Find where the given text appears and provide that cell's center as (X, Y) coordinate. 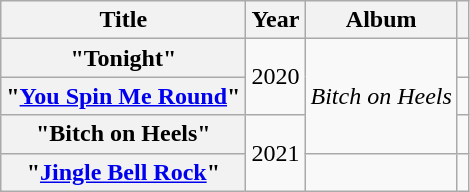
Bitch on Heels (381, 96)
2020 (276, 77)
2021 (276, 153)
"You Spin Me Round" (124, 96)
"Bitch on Heels" (124, 134)
Album (381, 20)
"Jingle Bell Rock" (124, 172)
Title (124, 20)
Year (276, 20)
"Tonight" (124, 58)
